From the cell containing the given text, extract its center point as [X, Y] coordinate. 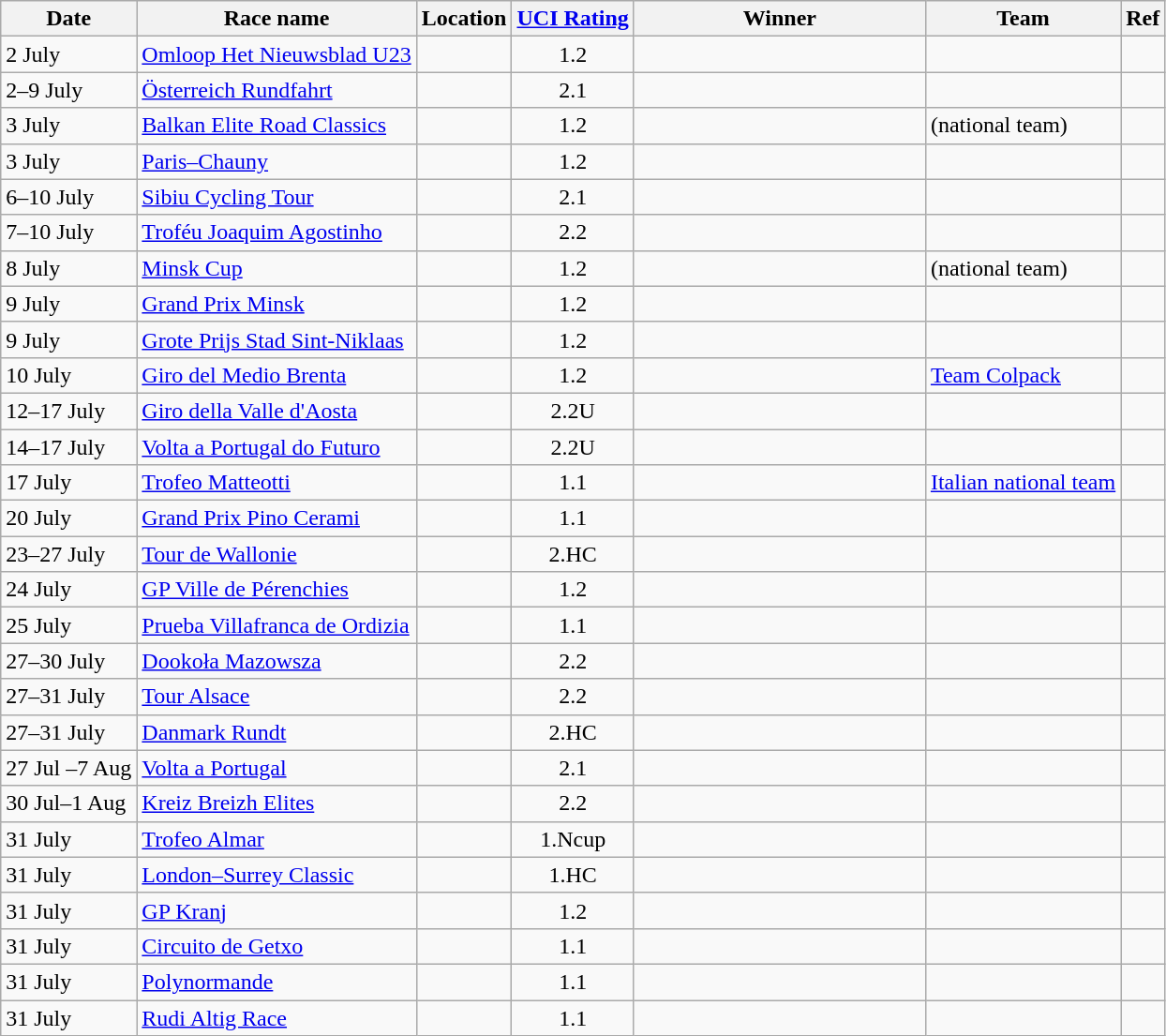
Circuito de Getxo [277, 946]
Giro del Medio Brenta [277, 375]
12–17 July [69, 411]
Omloop Het Nieuwsblad U23 [277, 54]
17 July [69, 483]
14–17 July [69, 447]
Troféu Joaquim Agostinho [277, 233]
Ref [1144, 19]
1.HC [573, 875]
8 July [69, 268]
GP Kranj [277, 910]
Prueba Villafranca de Ordizia [277, 625]
UCI Rating [573, 19]
Team Colpack [1023, 375]
London–Surrey Classic [277, 875]
Grote Prijs Stad Sint-Niklaas [277, 339]
27 Jul –7 Aug [69, 768]
GP Ville de Pérenchies [277, 590]
Location [464, 19]
Rudi Altig Race [277, 1017]
Österreich Rundfahrt [277, 90]
24 July [69, 590]
20 July [69, 518]
Trofeo Matteotti [277, 483]
6–10 July [69, 197]
Team [1023, 19]
23–27 July [69, 554]
Volta a Portugal [277, 768]
Giro della Valle d'Aosta [277, 411]
Volta a Portugal do Futuro [277, 447]
Italian national team [1023, 483]
Paris–Chauny [277, 161]
25 July [69, 625]
2–9 July [69, 90]
Tour Alsace [277, 697]
30 Jul–1 Aug [69, 803]
Polynormande [277, 982]
Grand Prix Pino Cerami [277, 518]
Trofeo Almar [277, 839]
7–10 July [69, 233]
Grand Prix Minsk [277, 304]
Tour de Wallonie [277, 554]
Race name [277, 19]
2 July [69, 54]
Date [69, 19]
10 July [69, 375]
Minsk Cup [277, 268]
Sibiu Cycling Tour [277, 197]
Kreiz Breizh Elites [277, 803]
Dookoła Mazowsza [277, 661]
Danmark Rundt [277, 732]
27–30 July [69, 661]
Winner [780, 19]
Balkan Elite Road Classics [277, 126]
1.Ncup [573, 839]
